Identify which cell holds the provided text, then report its (x, y) central coordinate. 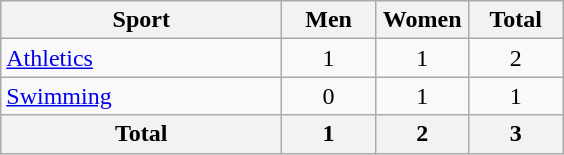
Men (329, 20)
Swimming (142, 96)
3 (516, 134)
0 (329, 96)
Athletics (142, 58)
Women (422, 20)
Sport (142, 20)
